Scan for the cell matching the given text and deliver its (X, Y) coordinate at center. 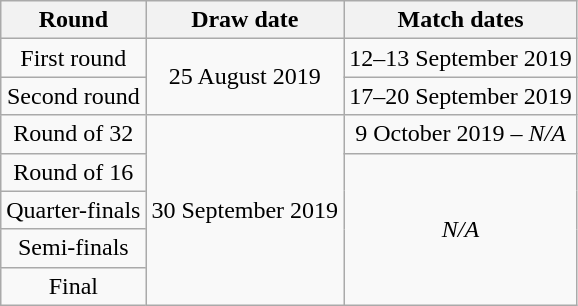
Round of 32 (74, 134)
N/A (461, 229)
9 October 2019 – N/A (461, 134)
Match dates (461, 20)
Quarter-finals (74, 210)
Round of 16 (74, 172)
30 September 2019 (245, 210)
12–13 September 2019 (461, 58)
25 August 2019 (245, 77)
Semi-finals (74, 248)
Second round (74, 96)
Round (74, 20)
Draw date (245, 20)
17–20 September 2019 (461, 96)
Final (74, 286)
First round (74, 58)
